Capture the cell that displays the provided text and extract its (x, y) central coordinate. 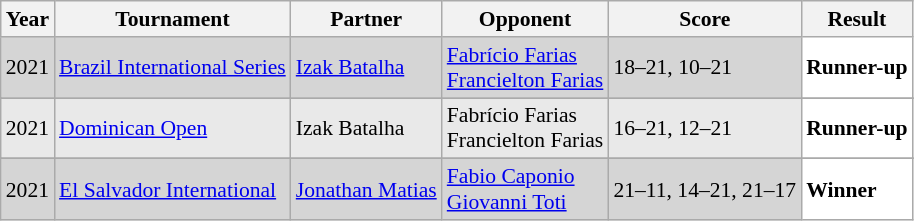
Result (856, 19)
Winner (856, 190)
Jonathan Matias (366, 190)
Tournament (172, 19)
Brazil International Series (172, 68)
21–11, 14–21, 21–17 (704, 190)
Year (28, 19)
El Salvador International (172, 190)
Opponent (526, 19)
Dominican Open (172, 128)
Partner (366, 19)
18–21, 10–21 (704, 68)
16–21, 12–21 (704, 128)
Fabio Caponio Giovanni Toti (526, 190)
Score (704, 19)
